Identify which cell holds the provided text, then report its (x, y) central coordinate. 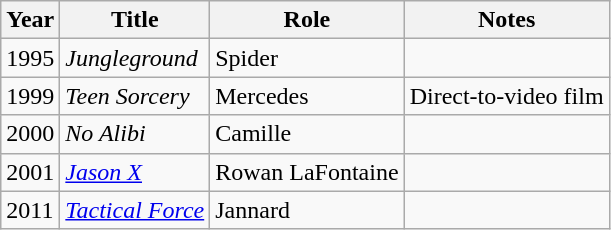
2000 (30, 134)
Tactical Force (135, 210)
Role (307, 20)
Spider (307, 58)
Jason X (135, 172)
Direct-to-video film (506, 96)
Jannard (307, 210)
Rowan LaFontaine (307, 172)
Teen Sorcery (135, 96)
Year (30, 20)
1999 (30, 96)
2011 (30, 210)
Title (135, 20)
2001 (30, 172)
Jungleground (135, 58)
No Alibi (135, 134)
Notes (506, 20)
Camille (307, 134)
1995 (30, 58)
Mercedes (307, 96)
